Return [X, Y] of the center of cell containing provided text 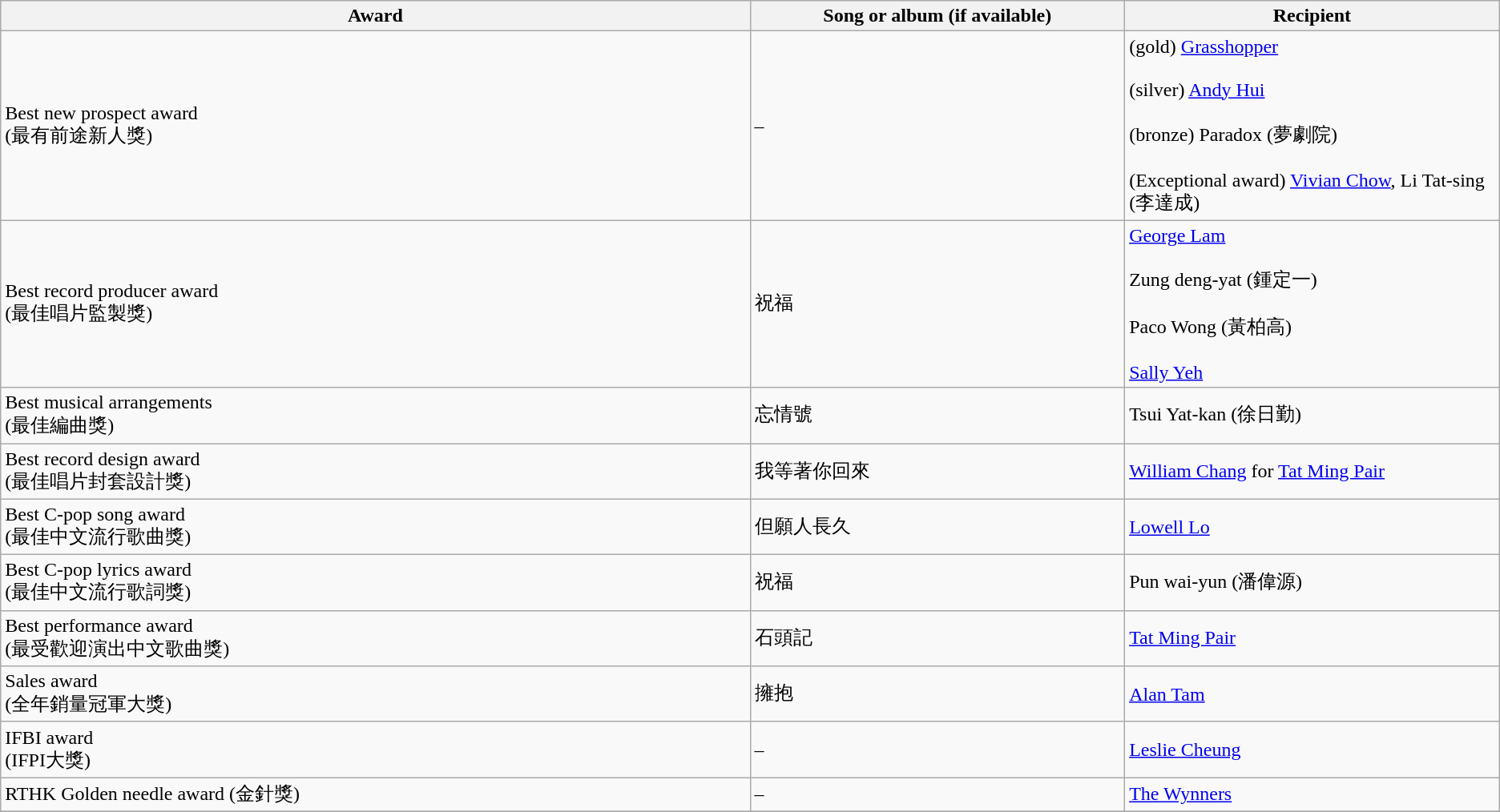
Alan Tam [1312, 694]
擁抱 [937, 694]
RTHK Golden needle award (金針獎) [375, 794]
Lowell Lo [1312, 527]
Best record design award(最佳唱片封套設計獎) [375, 472]
忘情號 [937, 416]
Best C-pop song award(最佳中文流行歌曲獎) [375, 527]
Best performance award(最受歡迎演出中文歌曲獎) [375, 638]
(gold) Grasshopper(silver) Andy Hui(bronze) Paradox (夢劇院)(Exceptional award) Vivian Chow, Li Tat-sing (李達成) [1312, 126]
Leslie Cheung [1312, 750]
Pun wai-yun (潘偉源) [1312, 583]
Award [375, 16]
Recipient [1312, 16]
Best musical arrangements(最佳編曲獎) [375, 416]
我等著你回來 [937, 472]
Best C-pop lyrics award(最佳中文流行歌詞獎) [375, 583]
但願人長久 [937, 527]
Tat Ming Pair [1312, 638]
Song or album (if available) [937, 16]
William Chang for Tat Ming Pair [1312, 472]
Sales award(全年銷量冠軍大獎) [375, 694]
Tsui Yat-kan (徐日勤) [1312, 416]
Best new prospect award(最有前途新人獎) [375, 126]
Best record producer award(最佳唱片監製獎) [375, 304]
IFBI award(IFPI大獎) [375, 750]
The Wynners [1312, 794]
石頭記 [937, 638]
George LamZung deng-yat (鍾定一)Paco Wong (黃柏高)Sally Yeh [1312, 304]
